Identify which cell holds the provided text, then report its [x, y] central coordinate. 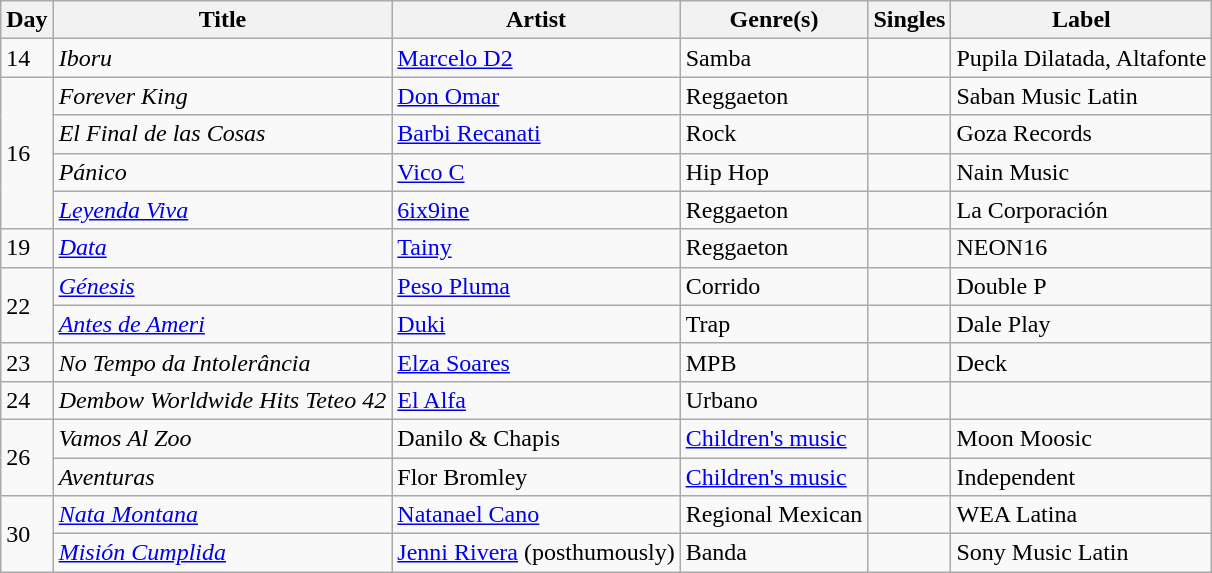
Goza Records [1082, 134]
Forever King [222, 96]
Singles [910, 20]
MPB [774, 362]
Danilo & Chapis [536, 438]
El Final de las Cosas [222, 134]
Data [222, 248]
14 [27, 58]
Iboru [222, 58]
Samba [774, 58]
6ix9ine [536, 210]
Double P [1082, 286]
Natanael Cano [536, 515]
El Alfa [536, 400]
Rock [774, 134]
Artist [536, 20]
Label [1082, 20]
Don Omar [536, 96]
NEON16 [1082, 248]
Peso Pluma [536, 286]
26 [27, 457]
WEA Latina [1082, 515]
Antes de Ameri [222, 324]
Sony Music Latin [1082, 553]
Dembow Worldwide Hits Teteo 42 [222, 400]
Deck [1082, 362]
Tainy [536, 248]
La Corporación [1082, 210]
23 [27, 362]
22 [27, 305]
Pupila Dilatada, Altafonte [1082, 58]
Misión Cumplida [222, 553]
16 [27, 153]
Leyenda Viva [222, 210]
Genre(s) [774, 20]
Vico C [536, 172]
Urbano [774, 400]
19 [27, 248]
Corrido [774, 286]
Pánico [222, 172]
Jenni Rivera (posthumously) [536, 553]
Nain Music [1082, 172]
Banda [774, 553]
Hip Hop [774, 172]
Génesis [222, 286]
Flor Bromley [536, 477]
Day [27, 20]
Barbi Recanati [536, 134]
Aventuras [222, 477]
Dale Play [1082, 324]
Regional Mexican [774, 515]
Duki [536, 324]
Nata Montana [222, 515]
30 [27, 534]
24 [27, 400]
Independent [1082, 477]
Marcelo D2 [536, 58]
Vamos Al Zoo [222, 438]
Trap [774, 324]
Saban Music Latin [1082, 96]
Title [222, 20]
Elza Soares [536, 362]
Moon Moosic [1082, 438]
No Tempo da Intolerância [222, 362]
